Search for the cell housing the specified text and yield its (X, Y) center coordinate. 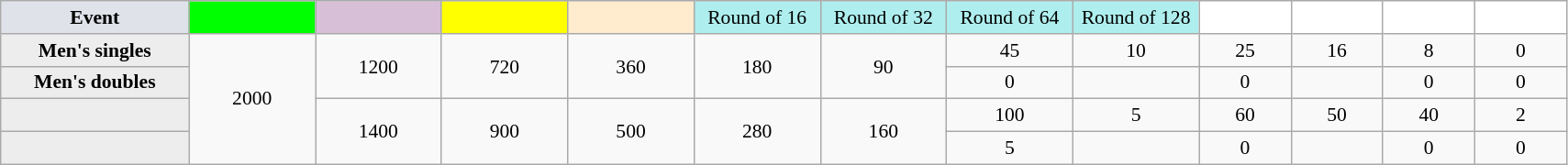
45 (1010, 50)
360 (631, 66)
Round of 128 (1136, 17)
Men's singles (95, 50)
10 (1136, 50)
16 (1337, 50)
1200 (379, 66)
280 (757, 132)
25 (1245, 50)
100 (1010, 115)
50 (1337, 115)
1400 (379, 132)
500 (631, 132)
180 (757, 66)
40 (1429, 115)
Round of 32 (884, 17)
Event (95, 17)
90 (884, 66)
8 (1429, 50)
Round of 64 (1010, 17)
160 (884, 132)
720 (505, 66)
Round of 16 (757, 17)
60 (1245, 115)
900 (505, 132)
Men's doubles (95, 82)
2 (1520, 115)
2000 (252, 99)
